Locate the cell with the specified text and output its (x, y) center coordinate. 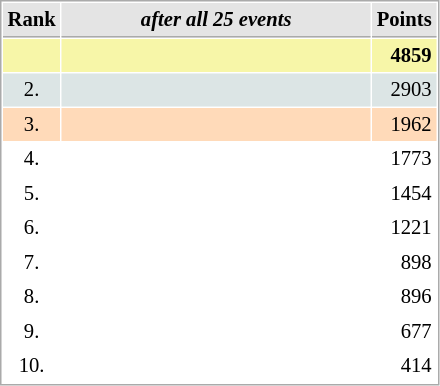
414 (404, 366)
898 (404, 262)
after all 25 events (216, 20)
1221 (404, 228)
Points (404, 20)
Rank (32, 20)
4. (32, 158)
10. (32, 366)
7. (32, 262)
2. (32, 90)
8. (32, 296)
3. (32, 124)
4859 (404, 56)
1454 (404, 194)
677 (404, 332)
6. (32, 228)
1962 (404, 124)
5. (32, 194)
9. (32, 332)
2903 (404, 90)
1773 (404, 158)
896 (404, 296)
